Output the (X, Y) coordinate of the center of the cell containing the given text.  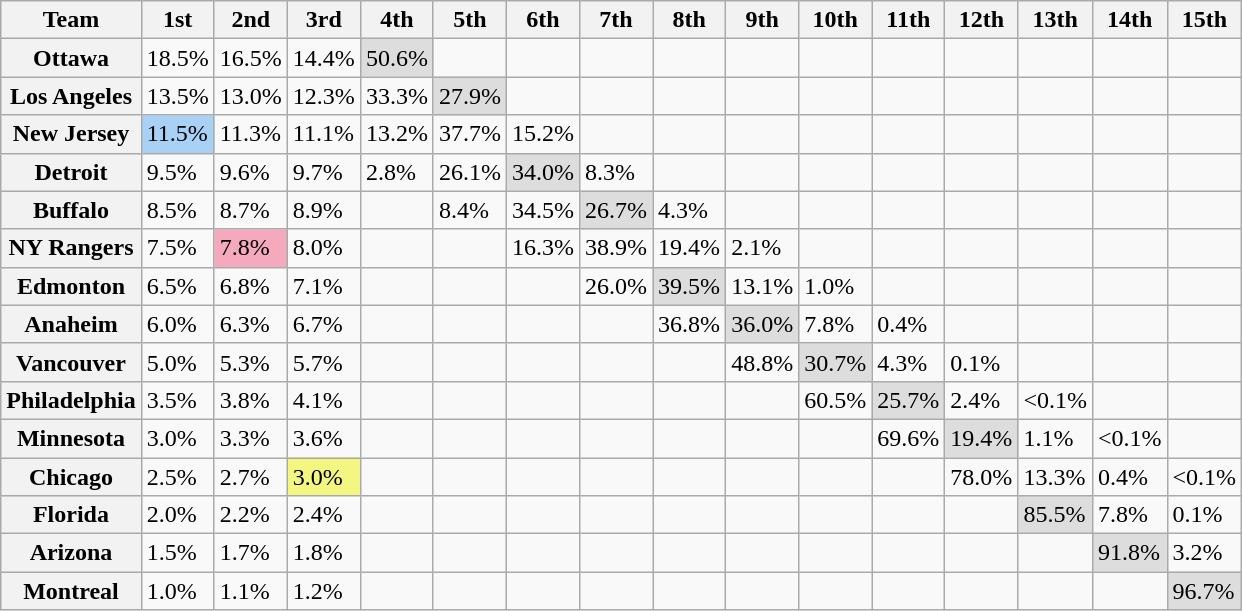
2.7% (250, 477)
9.6% (250, 172)
14th (1130, 20)
16.5% (250, 58)
6.3% (250, 324)
3.8% (250, 400)
9th (762, 20)
91.8% (1130, 553)
34.5% (542, 210)
60.5% (836, 400)
7th (616, 20)
NY Rangers (71, 248)
13.1% (762, 286)
Anaheim (71, 324)
15th (1204, 20)
3.5% (178, 400)
78.0% (982, 477)
26.0% (616, 286)
13.0% (250, 96)
Philadelphia (71, 400)
16.3% (542, 248)
6th (542, 20)
39.5% (690, 286)
5th (470, 20)
2.1% (762, 248)
12th (982, 20)
5.3% (250, 362)
12.3% (324, 96)
8.4% (470, 210)
7.1% (324, 286)
5.0% (178, 362)
2.0% (178, 515)
48.8% (762, 362)
3.6% (324, 438)
15.2% (542, 134)
85.5% (1056, 515)
8.7% (250, 210)
1st (178, 20)
26.1% (470, 172)
30.7% (836, 362)
3.2% (1204, 553)
37.7% (470, 134)
26.7% (616, 210)
Los Angeles (71, 96)
7.5% (178, 248)
18.5% (178, 58)
4.1% (324, 400)
8.3% (616, 172)
9.7% (324, 172)
8.0% (324, 248)
6.8% (250, 286)
13.3% (1056, 477)
Florida (71, 515)
Edmonton (71, 286)
11th (908, 20)
4th (396, 20)
25.7% (908, 400)
8.9% (324, 210)
New Jersey (71, 134)
Team (71, 20)
2.2% (250, 515)
6.7% (324, 324)
36.8% (690, 324)
Detroit (71, 172)
11.5% (178, 134)
1.2% (324, 591)
8th (690, 20)
6.0% (178, 324)
Ottawa (71, 58)
38.9% (616, 248)
96.7% (1204, 591)
Montreal (71, 591)
10th (836, 20)
11.1% (324, 134)
13th (1056, 20)
34.0% (542, 172)
2nd (250, 20)
2.5% (178, 477)
Minnesota (71, 438)
5.7% (324, 362)
13.5% (178, 96)
9.5% (178, 172)
50.6% (396, 58)
1.5% (178, 553)
3rd (324, 20)
11.3% (250, 134)
Vancouver (71, 362)
Chicago (71, 477)
Buffalo (71, 210)
1.7% (250, 553)
36.0% (762, 324)
33.3% (396, 96)
Arizona (71, 553)
14.4% (324, 58)
27.9% (470, 96)
69.6% (908, 438)
1.8% (324, 553)
6.5% (178, 286)
13.2% (396, 134)
2.8% (396, 172)
8.5% (178, 210)
3.3% (250, 438)
